Detect which cell encompasses the target text, then output its (X, Y) center coordinate. 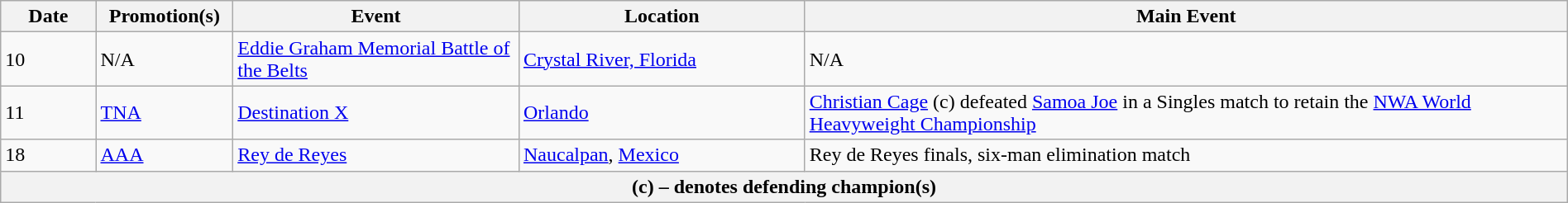
Eddie Graham Memorial Battle of the Belts (376, 59)
Main Event (1186, 17)
11 (48, 112)
Rey de Reyes finals, six-man elimination match (1186, 155)
10 (48, 59)
18 (48, 155)
Rey de Reyes (376, 155)
Destination X (376, 112)
Crystal River, Florida (662, 59)
Naucalpan, Mexico (662, 155)
Date (48, 17)
AAA (165, 155)
Orlando (662, 112)
(c) – denotes defending champion(s) (784, 186)
TNA (165, 112)
Promotion(s) (165, 17)
Christian Cage (c) defeated Samoa Joe in a Singles match to retain the NWA World Heavyweight Championship (1186, 112)
Event (376, 17)
Location (662, 17)
